Return [X, Y] of the center of cell containing provided text 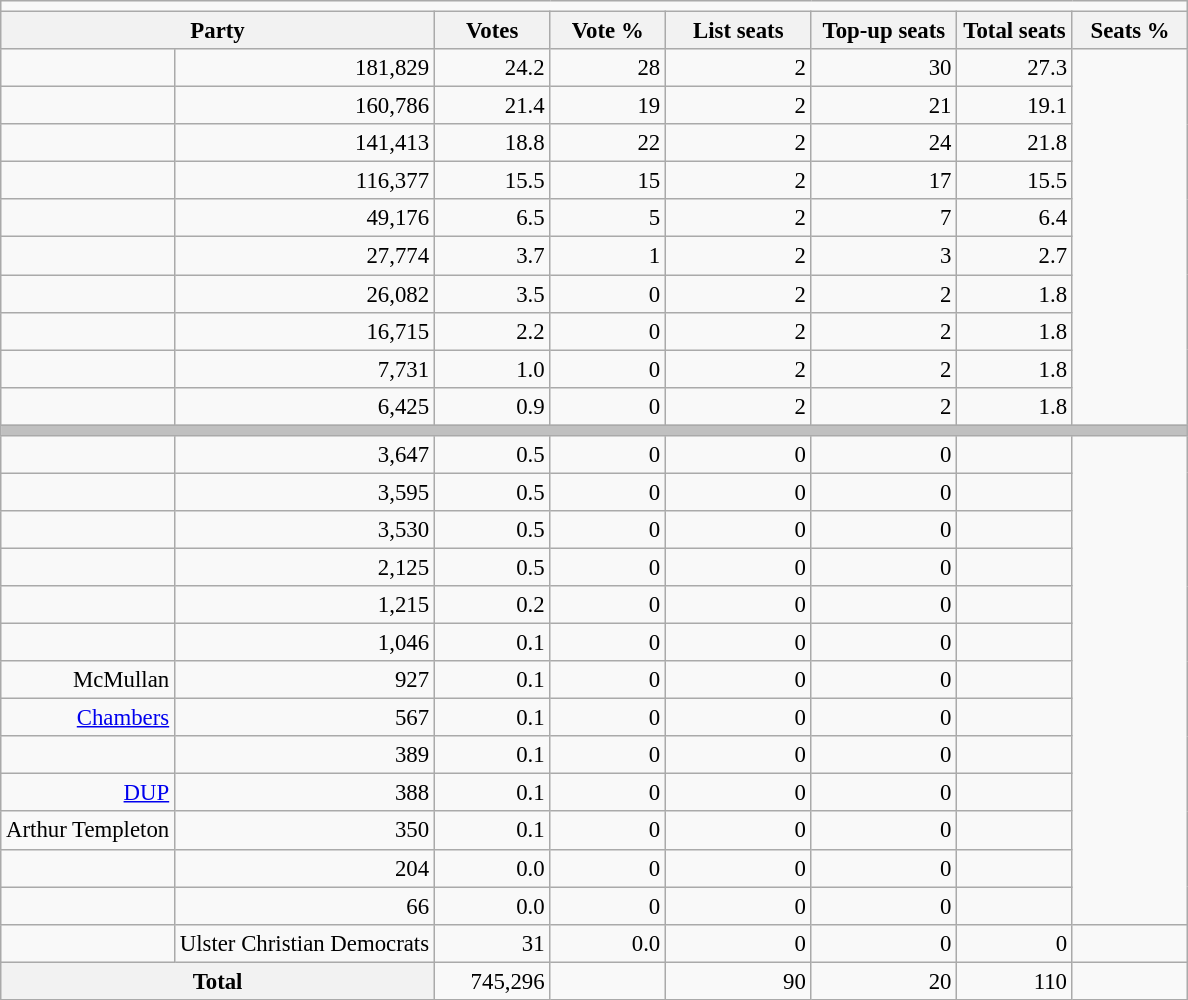
19 [608, 106]
List seats [739, 31]
181,829 [304, 68]
27.3 [1015, 68]
15 [608, 181]
Arthur Templeton [88, 831]
90 [739, 981]
Top-up seats [884, 31]
17 [884, 181]
1.0 [492, 369]
24.2 [492, 68]
7 [884, 219]
28 [608, 68]
30 [884, 68]
Votes [492, 31]
204 [304, 868]
927 [304, 680]
0.9 [492, 406]
1,046 [304, 643]
2.7 [1015, 256]
3 [884, 256]
21 [884, 106]
Seats % [1130, 31]
745,296 [492, 981]
16,715 [304, 331]
3.5 [492, 294]
31 [492, 943]
18.8 [492, 143]
1,215 [304, 605]
21.8 [1015, 143]
66 [304, 906]
Vote % [608, 31]
McMullan [88, 680]
388 [304, 793]
1 [608, 256]
3,595 [304, 492]
19.1 [1015, 106]
DUP [88, 793]
6,425 [304, 406]
Total [218, 981]
389 [304, 755]
7,731 [304, 369]
49,176 [304, 219]
0.2 [492, 605]
141,413 [304, 143]
20 [884, 981]
110 [1015, 981]
6.4 [1015, 219]
3.7 [492, 256]
27,774 [304, 256]
26,082 [304, 294]
24 [884, 143]
3,530 [304, 530]
567 [304, 718]
6.5 [492, 219]
22 [608, 143]
21.4 [492, 106]
2,125 [304, 567]
2.2 [492, 331]
160,786 [304, 106]
3,647 [304, 455]
5 [608, 219]
116,377 [304, 181]
Chambers [88, 718]
Ulster Christian Democrats [304, 943]
350 [304, 831]
Total seats [1015, 31]
Party [218, 31]
